Find where the given text appears and provide that cell's center as (X, Y) coordinate. 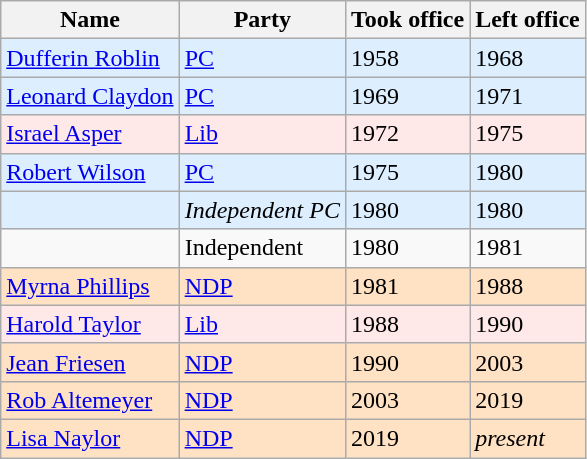
1968 (528, 58)
1972 (407, 134)
Israel Asper (90, 134)
1958 (407, 58)
1969 (407, 96)
1971 (528, 96)
present (528, 438)
Jean Friesen (90, 362)
Took office (407, 20)
Lisa Naylor (90, 438)
Harold Taylor (90, 324)
Robert Wilson (90, 172)
Party (262, 20)
Independent PC (262, 210)
Leonard Claydon (90, 96)
Left office (528, 20)
Name (90, 20)
Myrna Phillips (90, 286)
Rob Altemeyer (90, 400)
Dufferin Roblin (90, 58)
Independent (262, 248)
